Output the (x, y) coordinate of the center of the cell containing the given text.  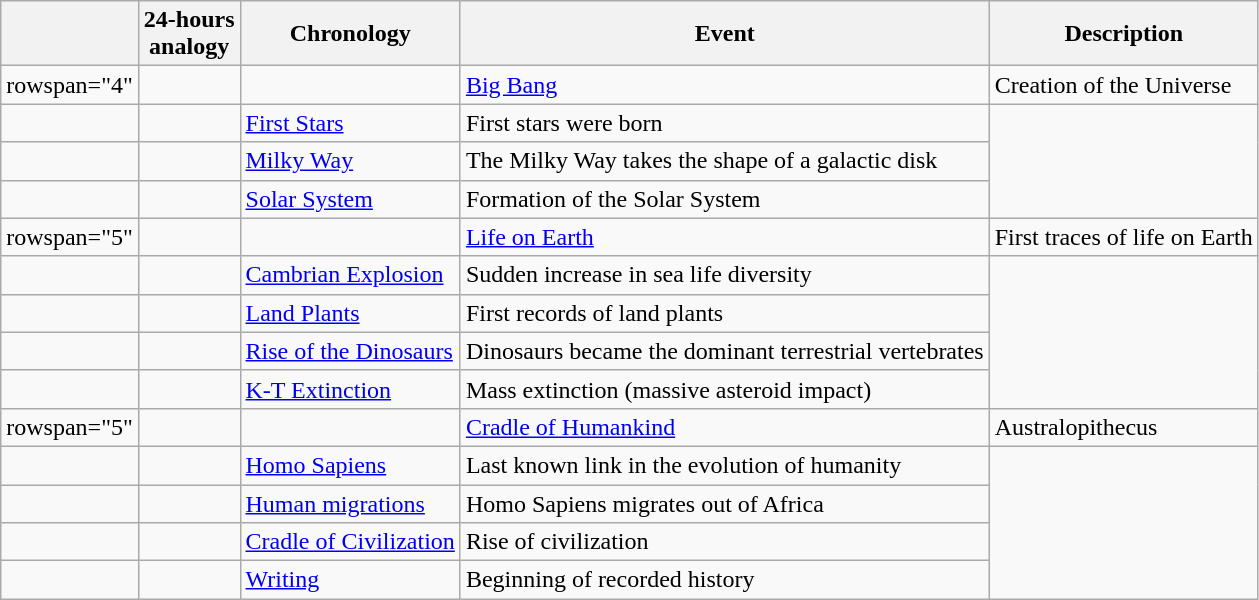
24-hoursanalogy (189, 34)
Dinosaurs became the dominant terrestrial vertebrates (724, 351)
Solar System (350, 199)
K-T Extinction (350, 389)
Creation of the Universe (1124, 85)
First stars were born (724, 123)
Cambrian Explosion (350, 275)
rowspan="4" (70, 85)
Mass extinction (massive asteroid impact) (724, 389)
Rise of civilization (724, 542)
Rise of the Dinosaurs (350, 351)
Last known link in the evolution of humanity (724, 465)
First Stars (350, 123)
Human migrations (350, 503)
Life on Earth (724, 237)
Cradle of Humankind (724, 427)
Event (724, 34)
Description (1124, 34)
Homo Sapiens migrates out of Africa (724, 503)
Chronology (350, 34)
Big Bang (724, 85)
Australopithecus (1124, 427)
Land Plants (350, 313)
Homo Sapiens (350, 465)
Formation of the Solar System (724, 199)
Writing (350, 580)
First records of land plants (724, 313)
First traces of life on Earth (1124, 237)
Sudden increase in sea life diversity (724, 275)
Cradle of Civilization (350, 542)
Beginning of recorded history (724, 580)
Milky Way (350, 161)
The Milky Way takes the shape of a galactic disk (724, 161)
